Capture the cell that displays the provided text and extract its [x, y] central coordinate. 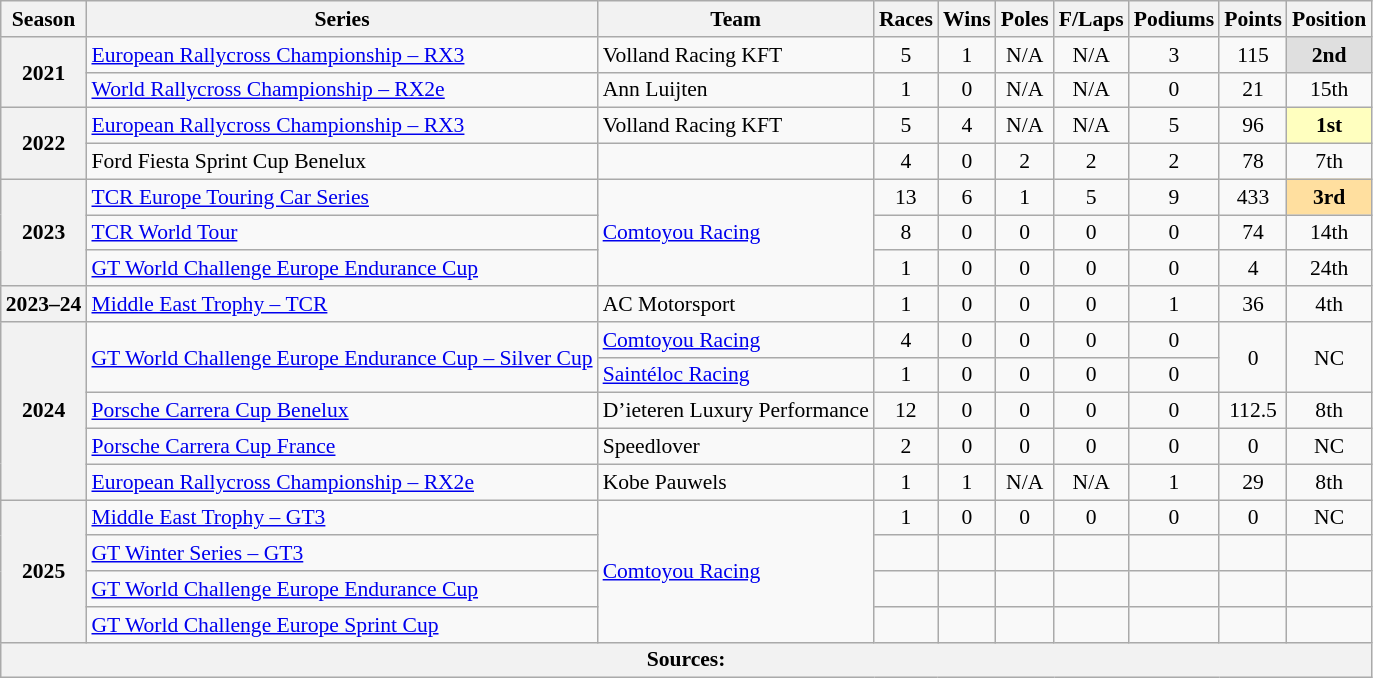
13 [906, 197]
112.5 [1253, 411]
Position [1329, 19]
Ann Luijten [736, 90]
1st [1329, 126]
2024 [44, 411]
GT Winter Series – GT3 [342, 554]
European Rallycross Championship – RX2e [342, 482]
D’ieteren Luxury Performance [736, 411]
433 [1253, 197]
96 [1253, 126]
GT World Challenge Europe Endurance Cup – Silver Cup [342, 358]
2022 [44, 144]
115 [1253, 55]
Podiums [1174, 19]
2nd [1329, 55]
Middle East Trophy – GT3 [342, 518]
8 [906, 233]
Saintéloc Racing [736, 375]
2025 [44, 571]
Kobe Pauwels [736, 482]
74 [1253, 233]
24th [1329, 269]
Middle East Trophy – TCR [342, 304]
12 [906, 411]
Sources: [686, 660]
GT World Challenge Europe Sprint Cup [342, 625]
21 [1253, 90]
Ford Fiesta Sprint Cup Benelux [342, 162]
Porsche Carrera Cup France [342, 447]
7th [1329, 162]
2021 [44, 72]
Speedlover [736, 447]
6 [967, 197]
Porsche Carrera Cup Benelux [342, 411]
Points [1253, 19]
36 [1253, 304]
Season [44, 19]
F/Laps [1092, 19]
TCR World Tour [342, 233]
78 [1253, 162]
World Rallycross Championship – RX2e [342, 90]
AC Motorsport [736, 304]
29 [1253, 482]
4th [1329, 304]
9 [1174, 197]
3rd [1329, 197]
Team [736, 19]
TCR Europe Touring Car Series [342, 197]
Series [342, 19]
2023 [44, 232]
3 [1174, 55]
15th [1329, 90]
Wins [967, 19]
14th [1329, 233]
Poles [1025, 19]
2023–24 [44, 304]
Races [906, 19]
